Determine the [X, Y] coordinate at the center of the cell enclosing the given text.  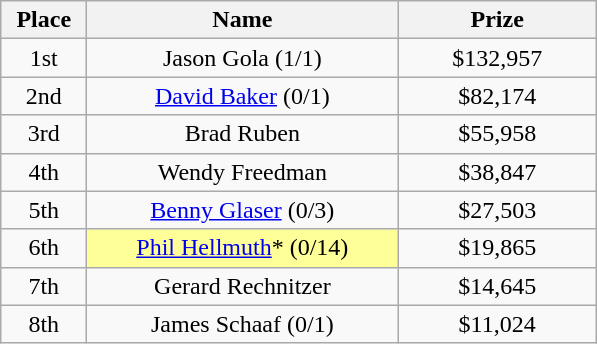
Jason Gola (1/1) [242, 58]
$38,847 [498, 172]
$11,024 [498, 324]
Place [44, 20]
Brad Ruben [242, 134]
8th [44, 324]
1st [44, 58]
2nd [44, 96]
Benny Glaser (0/3) [242, 210]
7th [44, 286]
3rd [44, 134]
David Baker (0/1) [242, 96]
Gerard Rechnitzer [242, 286]
Phil Hellmuth* (0/14) [242, 248]
Wendy Freedman [242, 172]
4th [44, 172]
5th [44, 210]
Prize [498, 20]
6th [44, 248]
$27,503 [498, 210]
$14,645 [498, 286]
Name [242, 20]
$82,174 [498, 96]
$55,958 [498, 134]
$19,865 [498, 248]
$132,957 [498, 58]
James Schaaf (0/1) [242, 324]
